Scan for the cell matching the given text and deliver its [x, y] coordinate at center. 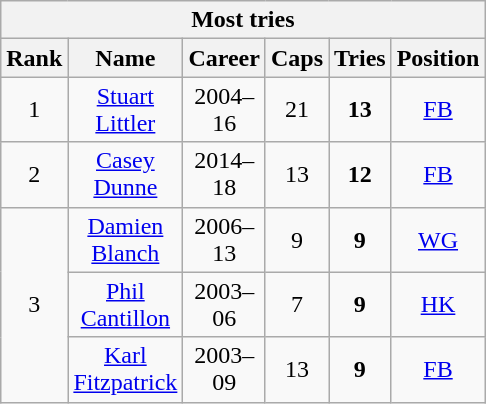
Damien Blanch [126, 240]
Rank [34, 58]
1 [34, 110]
2003–06 [224, 304]
Casey Dunne [126, 174]
Career [224, 58]
12 [360, 174]
Most tries [243, 20]
Stuart Littler [126, 110]
WG [438, 240]
2003–09 [224, 370]
HK [438, 304]
Phil Cantillon [126, 304]
2 [34, 174]
2004–16 [224, 110]
Position [438, 58]
Caps [296, 58]
Tries [360, 58]
Name [126, 58]
2006–13 [224, 240]
21 [296, 110]
3 [34, 304]
7 [296, 304]
Karl Fitzpatrick [126, 370]
2014–18 [224, 174]
